From the cell containing the given text, extract its center point as (x, y) coordinate. 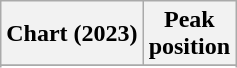
Chart (2023) (72, 34)
Peakposition (189, 34)
